Return [X, Y] of the center of cell containing provided text 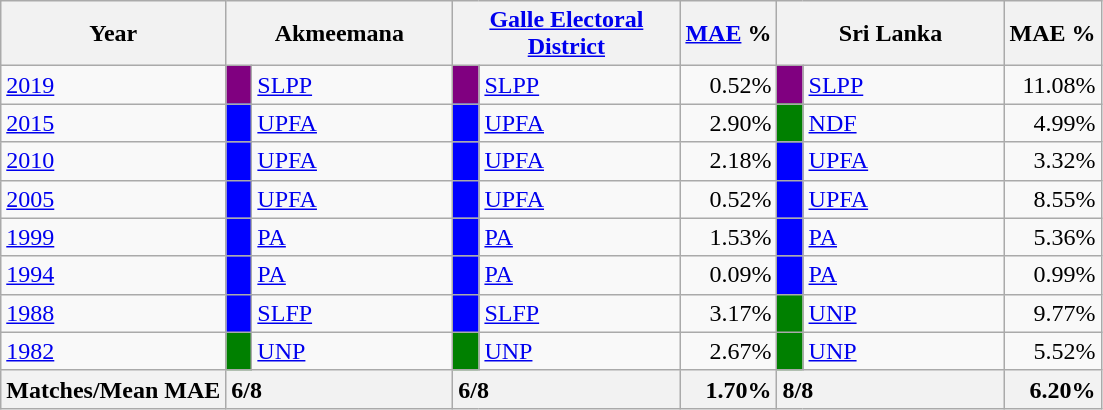
Akmeemana [340, 34]
Sri Lanka [890, 34]
1982 [114, 351]
6.20% [1052, 389]
3.32% [1052, 161]
1.70% [728, 389]
2.18% [728, 161]
2010 [114, 161]
8.55% [1052, 199]
NDF [904, 123]
5.52% [1052, 351]
3.17% [728, 313]
0.99% [1052, 275]
2005 [114, 199]
2.67% [728, 351]
11.08% [1052, 85]
0.09% [728, 275]
5.36% [1052, 237]
Galle Electoral District [566, 34]
Matches/Mean MAE [114, 389]
2015 [114, 123]
4.99% [1052, 123]
2.90% [728, 123]
9.77% [1052, 313]
Year [114, 34]
8/8 [890, 389]
1.53% [728, 237]
1999 [114, 237]
1994 [114, 275]
2019 [114, 85]
1988 [114, 313]
